Determine the (X, Y) coordinate at the center of the cell enclosing the given text.  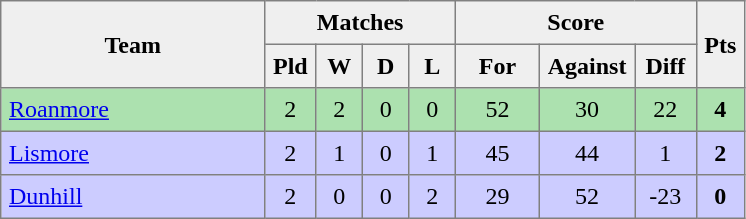
Roanmore (133, 110)
Dunhill (133, 197)
-23 (666, 197)
Diff (666, 66)
44 (586, 153)
4 (720, 110)
Pts (720, 44)
Lismore (133, 153)
Pld (290, 66)
Matches (360, 23)
Score (576, 23)
30 (586, 110)
L (432, 66)
D (385, 66)
45 (497, 153)
22 (666, 110)
Team (133, 44)
W (339, 66)
Against (586, 66)
29 (497, 197)
For (497, 66)
